Output the [x, y] coordinate of the center of the cell containing the given text.  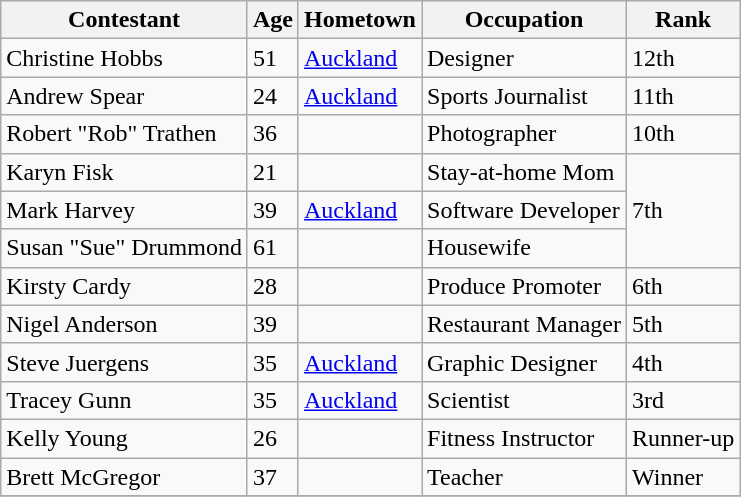
Andrew Spear [124, 96]
Susan "Sue" Drummond [124, 248]
10th [682, 134]
Steve Juergens [124, 362]
Photographer [524, 134]
Scientist [524, 400]
Winner [682, 477]
Rank [682, 20]
12th [682, 58]
Runner-up [682, 438]
28 [272, 286]
Produce Promoter [524, 286]
Tracey Gunn [124, 400]
51 [272, 58]
Brett McGregor [124, 477]
Mark Harvey [124, 210]
Stay-at-home Mom [524, 172]
Restaurant Manager [524, 324]
24 [272, 96]
Robert "Rob" Trathen [124, 134]
Hometown [360, 20]
Contestant [124, 20]
Teacher [524, 477]
Graphic Designer [524, 362]
7th [682, 210]
11th [682, 96]
Karyn Fisk [124, 172]
4th [682, 362]
5th [682, 324]
Housewife [524, 248]
Software Developer [524, 210]
61 [272, 248]
Christine Hobbs [124, 58]
Occupation [524, 20]
21 [272, 172]
Sports Journalist [524, 96]
Fitness Instructor [524, 438]
3rd [682, 400]
Age [272, 20]
26 [272, 438]
Designer [524, 58]
Kirsty Cardy [124, 286]
Kelly Young [124, 438]
Nigel Anderson [124, 324]
36 [272, 134]
6th [682, 286]
37 [272, 477]
